Identify which cell holds the provided text, then report its [x, y] central coordinate. 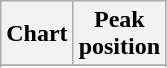
Chart [37, 34]
Peakposition [119, 34]
